Output the [X, Y] coordinate of the center of the cell containing the given text.  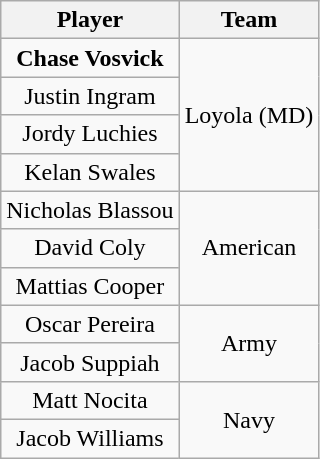
Mattias Cooper [90, 286]
Justin Ingram [90, 96]
Jordy Luchies [90, 134]
Kelan Swales [90, 172]
Team [249, 20]
Oscar Pereira [90, 324]
Matt Nocita [90, 400]
Navy [249, 419]
David Coly [90, 248]
Jacob Williams [90, 438]
Loyola (MD) [249, 115]
Army [249, 343]
Jacob Suppiah [90, 362]
American [249, 248]
Nicholas Blassou [90, 210]
Chase Vosvick [90, 58]
Player [90, 20]
